Provide the (X, Y) coordinate of the cell's center where the given text is located.  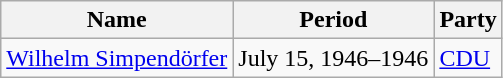
July 15, 1946–1946 (334, 58)
Name (117, 20)
Party (468, 20)
CDU (468, 58)
Period (334, 20)
Wilhelm Simpendörfer (117, 58)
